Find where the given text appears and provide that cell's center as (X, Y) coordinate. 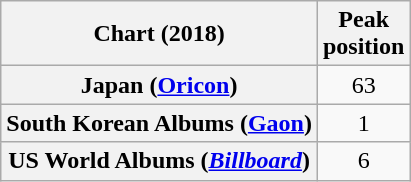
Japan (Oricon) (160, 85)
South Korean Albums (Gaon) (160, 123)
Chart (2018) (160, 34)
63 (363, 85)
US World Albums (Billboard) (160, 161)
6 (363, 161)
Peakposition (363, 34)
1 (363, 123)
